Find where the given text appears and provide that cell's center as (X, Y) coordinate. 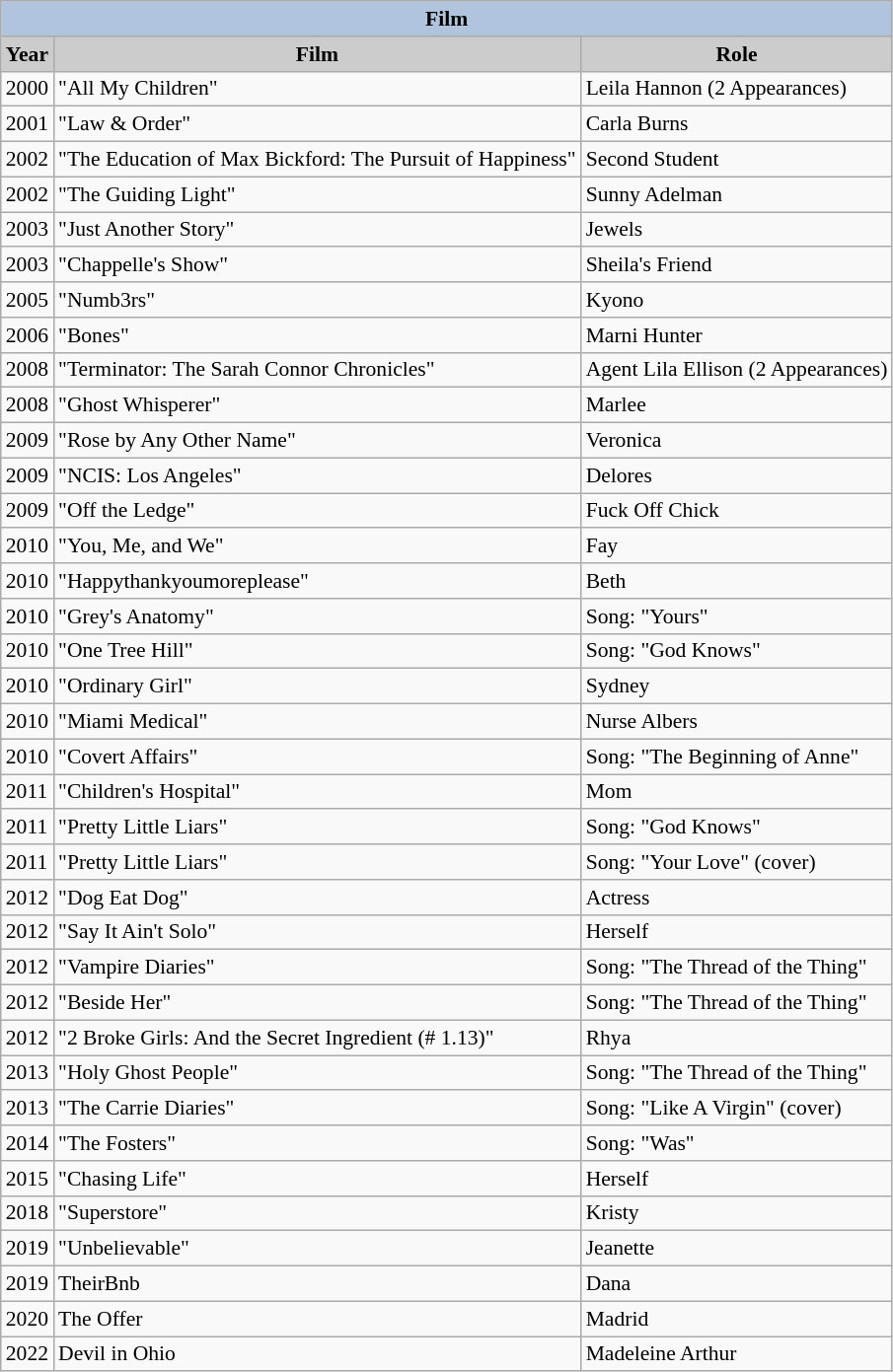
Marni Hunter (737, 335)
2005 (28, 300)
Marlee (737, 405)
"Just Another Story" (318, 230)
"Happythankyoumoreplease" (318, 581)
"Numb3rs" (318, 300)
"All My Children" (318, 89)
Kyono (737, 300)
"Superstore" (318, 1213)
Nurse Albers (737, 722)
"2 Broke Girls: And the Secret Ingredient (# 1.13)" (318, 1038)
Delores (737, 475)
TheirBnb (318, 1284)
"NCIS: Los Angeles" (318, 475)
Sunny Adelman (737, 194)
"The Education of Max Bickford: The Pursuit of Happiness" (318, 160)
Fay (737, 546)
"Miami Medical" (318, 722)
"Say It Ain't Solo" (318, 932)
"The Carrie Diaries" (318, 1109)
2015 (28, 1179)
Second Student (737, 160)
2020 (28, 1319)
The Offer (318, 1319)
Dana (737, 1284)
Rhya (737, 1038)
2022 (28, 1354)
"One Tree Hill" (318, 651)
"Beside Her" (318, 1003)
Actress (737, 898)
"Chasing Life" (318, 1179)
Song: "Yours" (737, 616)
"Children's Hospital" (318, 792)
"The Fosters" (318, 1143)
"Dog Eat Dog" (318, 898)
"Terminator: The Sarah Connor Chronicles" (318, 370)
Jeanette (737, 1249)
2014 (28, 1143)
"Law & Order" (318, 124)
Jewels (737, 230)
Year (28, 54)
"Off the Ledge" (318, 511)
Mom (737, 792)
"Covert Affairs" (318, 757)
Madeleine Arthur (737, 1354)
Madrid (737, 1319)
Sheila's Friend (737, 265)
"Unbelievable" (318, 1249)
"Ghost Whisperer" (318, 405)
"The Guiding Light" (318, 194)
2006 (28, 335)
2001 (28, 124)
Song: "Like A Virgin" (cover) (737, 1109)
"Holy Ghost People" (318, 1073)
Agent Lila Ellison (2 Appearances) (737, 370)
Veronica (737, 441)
Song: "Your Love" (cover) (737, 862)
"Vampire Diaries" (318, 968)
Kristy (737, 1213)
2018 (28, 1213)
Devil in Ohio (318, 1354)
Sydney (737, 686)
"Chappelle's Show" (318, 265)
Song: "The Beginning of Anne" (737, 757)
Leila Hannon (2 Appearances) (737, 89)
"Ordinary Girl" (318, 686)
Beth (737, 581)
Fuck Off Chick (737, 511)
"You, Me, and We" (318, 546)
Role (737, 54)
Song: "Was" (737, 1143)
"Rose by Any Other Name" (318, 441)
"Grey's Anatomy" (318, 616)
Carla Burns (737, 124)
2000 (28, 89)
"Bones" (318, 335)
